Output the (X, Y) coordinate of the center of the cell containing the given text.  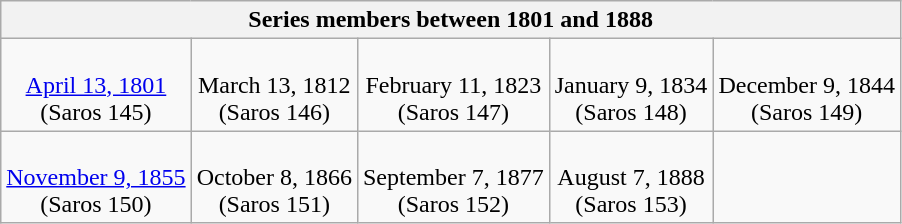
Series members between 1801 and 1888 (451, 20)
February 11, 1823(Saros 147) (453, 85)
December 9, 1844(Saros 149) (807, 85)
January 9, 1834(Saros 148) (631, 85)
April 13, 1801(Saros 145) (96, 85)
October 8, 1866(Saros 151) (274, 177)
September 7, 1877(Saros 152) (453, 177)
August 7, 1888(Saros 153) (631, 177)
March 13, 1812(Saros 146) (274, 85)
November 9, 1855(Saros 150) (96, 177)
